Search for the cell housing the specified text and yield its (x, y) center coordinate. 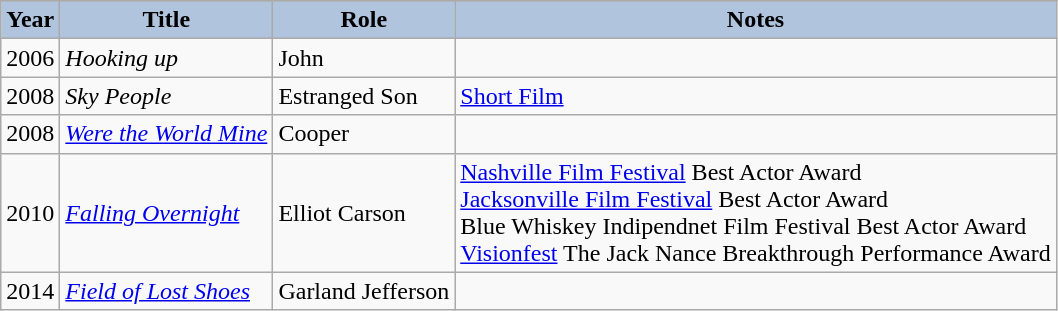
Garland Jefferson (364, 291)
Hooking up (166, 58)
Short Film (756, 96)
2014 (30, 291)
Title (166, 20)
Year (30, 20)
Cooper (364, 134)
Notes (756, 20)
2010 (30, 212)
Field of Lost Shoes (166, 291)
John (364, 58)
Falling Overnight (166, 212)
Estranged Son (364, 96)
2006 (30, 58)
Sky People (166, 96)
Role (364, 20)
Were the World Mine (166, 134)
Elliot Carson (364, 212)
